Provide the [x, y] coordinate of the cell's center where the given text is located.  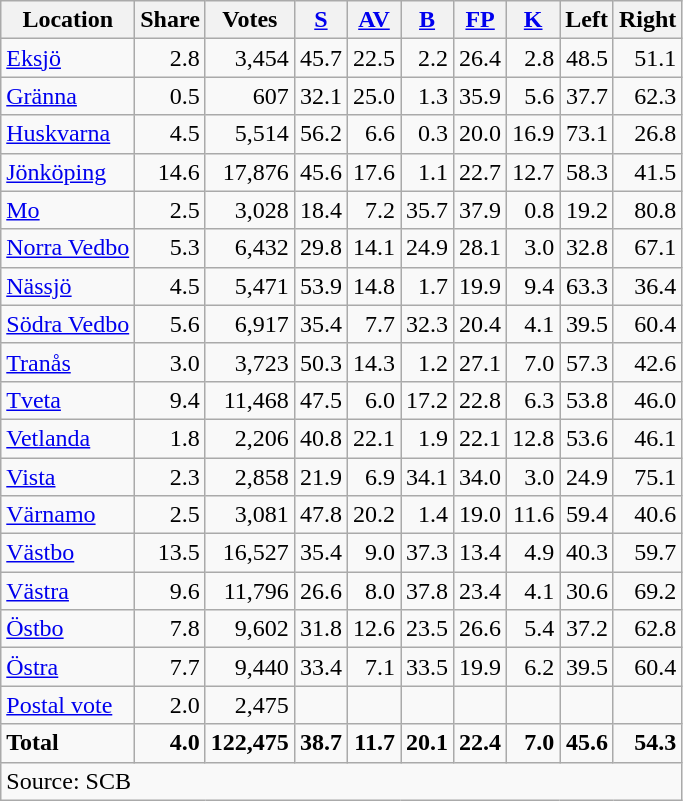
4.0 [170, 743]
16,527 [250, 553]
12.6 [374, 629]
9,602 [250, 629]
S [320, 20]
35.9 [480, 96]
9.6 [170, 591]
Right [647, 20]
B [428, 20]
36.4 [647, 286]
45.7 [320, 58]
6.3 [534, 400]
8.0 [374, 591]
1.3 [428, 96]
2,206 [250, 438]
80.8 [647, 210]
53.8 [587, 400]
7.2 [374, 210]
14.3 [374, 362]
Total [68, 743]
7.8 [170, 629]
607 [250, 96]
Mo [68, 210]
37.9 [480, 210]
37.3 [428, 553]
2,858 [250, 477]
23.5 [428, 629]
Västbo [68, 553]
13.4 [480, 553]
21.9 [320, 477]
K [534, 20]
Tranås [68, 362]
6.0 [374, 400]
2.0 [170, 705]
22.5 [374, 58]
11,796 [250, 591]
Share [170, 20]
11.6 [534, 515]
40.8 [320, 438]
Norra Vedbo [68, 248]
Jönköping [68, 172]
38.7 [320, 743]
33.5 [428, 667]
35.7 [428, 210]
26.4 [480, 58]
23.4 [480, 591]
17.6 [374, 172]
30.6 [587, 591]
62.3 [647, 96]
7.1 [374, 667]
51.1 [647, 58]
122,475 [250, 743]
14.6 [170, 172]
47.5 [320, 400]
54.3 [647, 743]
Vetlanda [68, 438]
32.1 [320, 96]
63.3 [587, 286]
25.0 [374, 96]
20.0 [480, 134]
29.8 [320, 248]
6.6 [374, 134]
41.5 [647, 172]
3,028 [250, 210]
3,723 [250, 362]
16.9 [534, 134]
69.2 [647, 591]
59.4 [587, 515]
1.1 [428, 172]
12.7 [534, 172]
19.0 [480, 515]
53.9 [320, 286]
Värnamo [68, 515]
14.1 [374, 248]
0.3 [428, 134]
34.0 [480, 477]
3,081 [250, 515]
14.8 [374, 286]
40.6 [647, 515]
Södra Vedbo [68, 324]
17,876 [250, 172]
56.2 [320, 134]
53.6 [587, 438]
22.4 [480, 743]
73.1 [587, 134]
62.8 [647, 629]
12.8 [534, 438]
6.9 [374, 477]
1.4 [428, 515]
Votes [250, 20]
5,471 [250, 286]
6,917 [250, 324]
Postal vote [68, 705]
11,468 [250, 400]
57.3 [587, 362]
20.1 [428, 743]
Östra [68, 667]
22.7 [480, 172]
6,432 [250, 248]
Nässjö [68, 286]
26.8 [647, 134]
47.8 [320, 515]
Left [587, 20]
50.3 [320, 362]
13.5 [170, 553]
48.5 [587, 58]
58.3 [587, 172]
18.4 [320, 210]
17.2 [428, 400]
40.3 [587, 553]
9.0 [374, 553]
33.4 [320, 667]
46.0 [647, 400]
1.9 [428, 438]
Huskvarna [68, 134]
Location [68, 20]
22.8 [480, 400]
28.1 [480, 248]
1.2 [428, 362]
46.1 [647, 438]
75.1 [647, 477]
0.8 [534, 210]
32.8 [587, 248]
2.3 [170, 477]
6.2 [534, 667]
FP [480, 20]
1.8 [170, 438]
5,514 [250, 134]
27.1 [480, 362]
42.6 [647, 362]
1.7 [428, 286]
5.4 [534, 629]
31.8 [320, 629]
Tveta [68, 400]
Source: SCB [342, 781]
0.5 [170, 96]
Vista [68, 477]
11.7 [374, 743]
20.2 [374, 515]
2,475 [250, 705]
9,440 [250, 667]
Eksjö [68, 58]
32.3 [428, 324]
67.1 [647, 248]
AV [374, 20]
37.7 [587, 96]
20.4 [480, 324]
Gränna [68, 96]
37.2 [587, 629]
Östbo [68, 629]
19.2 [587, 210]
59.7 [647, 553]
Västra [68, 591]
4.9 [534, 553]
2.2 [428, 58]
34.1 [428, 477]
3,454 [250, 58]
37.8 [428, 591]
5.3 [170, 248]
